Identify which cell holds the provided text, then report its (X, Y) central coordinate. 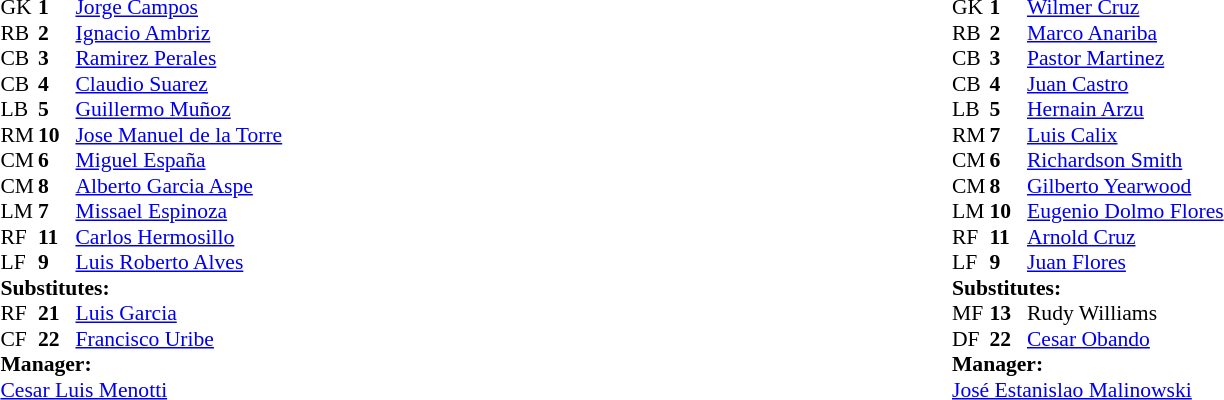
MF (971, 313)
Luis Calix (1126, 135)
Luis Garcia (178, 313)
Hernain Arzu (1126, 109)
Claudio Suarez (178, 84)
DF (971, 339)
Alberto Garcia Aspe (178, 186)
21 (57, 313)
Ignacio Ambriz (178, 33)
Jose Manuel de la Torre (178, 135)
Carlos Hermosillo (178, 237)
Ramirez Perales (178, 59)
13 (1008, 313)
Cesar Obando (1126, 339)
Arnold Cruz (1126, 237)
Eugenio Dolmo Flores (1126, 211)
Miguel España (178, 161)
Francisco Uribe (178, 339)
Marco Anariba (1126, 33)
Gilberto Yearwood (1126, 186)
CF (19, 339)
Rudy Williams (1126, 313)
Guillermo Muñoz (178, 109)
Luis Roberto Alves (178, 263)
Juan Flores (1126, 263)
Juan Castro (1126, 84)
Missael Espinoza (178, 211)
Pastor Martinez (1126, 59)
Richardson Smith (1126, 161)
